For the text-containing cell, return its midpoint in (X, Y) coordinate format. 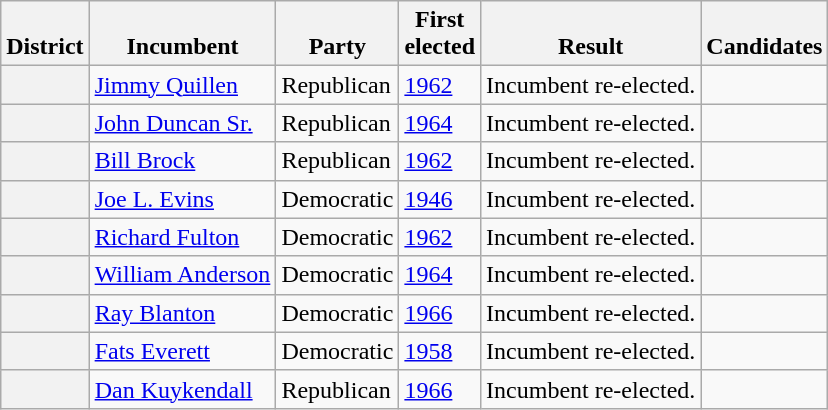
Incumbent (182, 34)
Dan Kuykendall (182, 389)
1946 (440, 199)
Fats Everett (182, 351)
John Duncan Sr. (182, 123)
1958 (440, 351)
Richard Fulton (182, 237)
District (45, 34)
Result (591, 34)
Party (338, 34)
William Anderson (182, 275)
Ray Blanton (182, 313)
Joe L. Evins (182, 199)
Firstelected (440, 34)
Candidates (764, 34)
Jimmy Quillen (182, 85)
Bill Brock (182, 161)
